Capture the cell that displays the provided text and extract its (x, y) central coordinate. 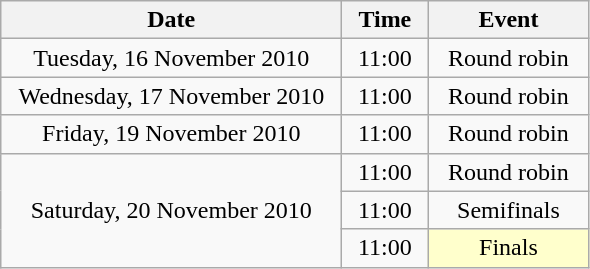
Saturday, 20 November 2010 (172, 210)
Tuesday, 16 November 2010 (172, 58)
Finals (508, 248)
Friday, 19 November 2010 (172, 134)
Wednesday, 17 November 2010 (172, 96)
Semifinals (508, 210)
Time (385, 20)
Event (508, 20)
Date (172, 20)
